For the text-containing cell, return its midpoint in (x, y) coordinate format. 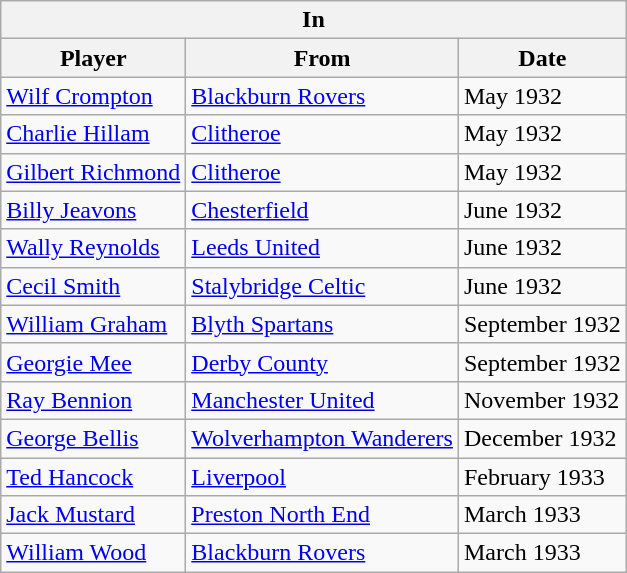
Wally Reynolds (94, 248)
Liverpool (322, 477)
William Graham (94, 324)
From (322, 58)
Ray Bennion (94, 400)
Wilf Crompton (94, 96)
George Bellis (94, 438)
Player (94, 58)
Georgie Mee (94, 362)
Chesterfield (322, 210)
Leeds United (322, 248)
Charlie Hillam (94, 134)
Preston North End (322, 515)
Jack Mustard (94, 515)
Manchester United (322, 400)
Derby County (322, 362)
In (314, 20)
Gilbert Richmond (94, 172)
December 1932 (542, 438)
February 1933 (542, 477)
Stalybridge Celtic (322, 286)
Cecil Smith (94, 286)
William Wood (94, 553)
Wolverhampton Wanderers (322, 438)
Blyth Spartans (322, 324)
Date (542, 58)
November 1932 (542, 400)
Ted Hancock (94, 477)
Billy Jeavons (94, 210)
